From the cell containing the given text, extract its center point as (X, Y) coordinate. 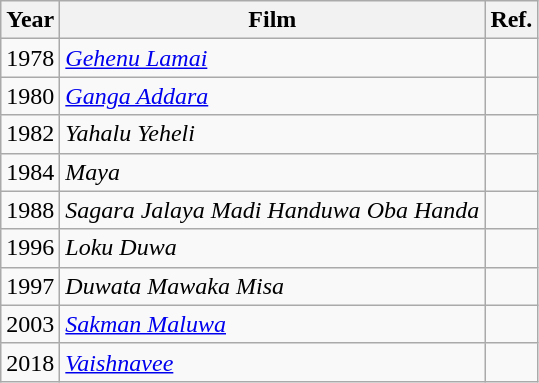
Ganga Addara (272, 96)
Sagara Jalaya Madi Handuwa Oba Handa (272, 210)
2003 (30, 324)
2018 (30, 362)
Vaishnavee (272, 362)
Gehenu Lamai (272, 58)
1984 (30, 172)
Film (272, 20)
1982 (30, 134)
Yahalu Yeheli (272, 134)
Loku Duwa (272, 248)
1997 (30, 286)
1980 (30, 96)
Maya (272, 172)
Duwata Mawaka Misa (272, 286)
1996 (30, 248)
1978 (30, 58)
Year (30, 20)
Ref. (512, 20)
1988 (30, 210)
Sakman Maluwa (272, 324)
